Find where the given text appears and provide that cell's center as [X, Y] coordinate. 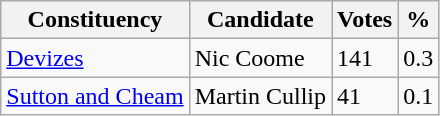
Candidate [260, 20]
141 [365, 58]
0.1 [418, 96]
0.3 [418, 58]
Sutton and Cheam [95, 96]
Martin Cullip [260, 96]
% [418, 20]
Nic Coome [260, 58]
41 [365, 96]
Devizes [95, 58]
Votes [365, 20]
Constituency [95, 20]
